Provide the [X, Y] coordinate of the cell's center where the given text is located.  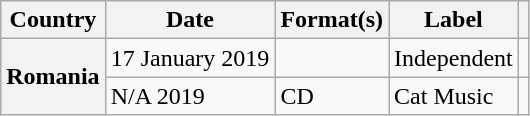
CD [332, 96]
Format(s) [332, 20]
17 January 2019 [190, 58]
Independent [454, 58]
N/A 2019 [190, 96]
Cat Music [454, 96]
Label [454, 20]
Country [53, 20]
Date [190, 20]
Romania [53, 77]
